Search for the cell housing the specified text and yield its [X, Y] center coordinate. 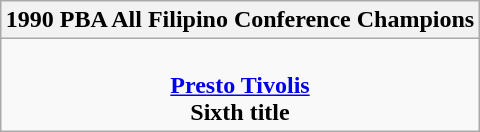
Presto Tivolis Sixth title [240, 85]
1990 PBA All Filipino Conference Champions [240, 20]
